Detect which cell encompasses the target text, then output its [x, y] center coordinate. 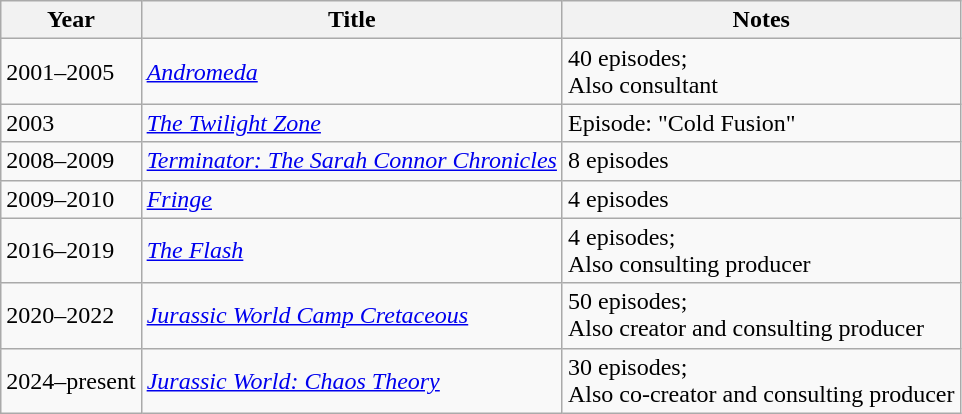
Andromeda [352, 72]
Year [71, 20]
Jurassic World: Chaos Theory [352, 380]
50 episodes;Also creator and consulting producer [761, 316]
Jurassic World Camp Cretaceous [352, 316]
2020–2022 [71, 316]
Notes [761, 20]
4 episodes [761, 199]
The Flash [352, 250]
2009–2010 [71, 199]
Episode: "Cold Fusion" [761, 123]
The Twilight Zone [352, 123]
2016–2019 [71, 250]
2008–2009 [71, 161]
2003 [71, 123]
Title [352, 20]
2001–2005 [71, 72]
8 episodes [761, 161]
4 episodes;Also consulting producer [761, 250]
Terminator: The Sarah Connor Chronicles [352, 161]
30 episodes;Also co-creator and consulting producer [761, 380]
Fringe [352, 199]
2024–present [71, 380]
40 episodes;Also consultant [761, 72]
